Capture the cell that displays the provided text and extract its [X, Y] central coordinate. 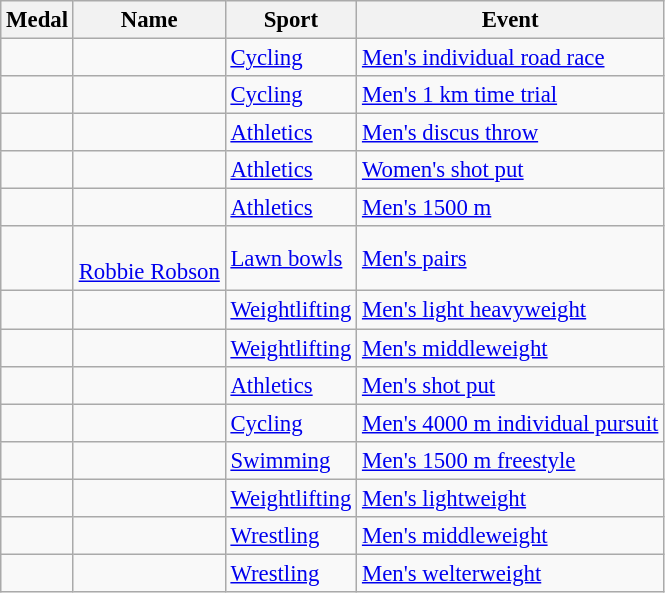
Men's welterweight [510, 573]
Men's light heavyweight [510, 310]
Medal [38, 20]
Lawn bowls [291, 258]
Sport [291, 20]
Men's pairs [510, 258]
Men's individual road race [510, 58]
Men's 1500 m freestyle [510, 460]
Men's discus throw [510, 133]
Name [149, 20]
Women's shot put [510, 170]
Men's lightweight [510, 498]
Men's 1 km time trial [510, 95]
Men's 4000 m individual pursuit [510, 423]
Men's shot put [510, 385]
Robbie Robson [149, 258]
Men's 1500 m [510, 208]
Event [510, 20]
Swimming [291, 460]
